Locate the cell with the specified text and output its (x, y) center coordinate. 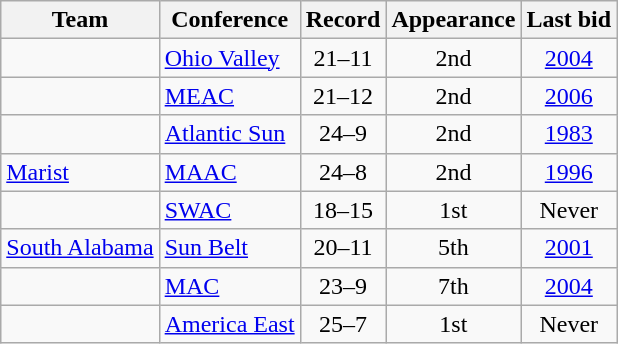
24–8 (343, 172)
Appearance (454, 20)
Conference (230, 20)
7th (454, 286)
MAC (230, 286)
25–7 (343, 324)
Last bid (569, 20)
Atlantic Sun (230, 134)
Marist (80, 172)
SWAC (230, 210)
Sun Belt (230, 248)
Ohio Valley (230, 58)
South Alabama (80, 248)
MAAC (230, 172)
America East (230, 324)
1983 (569, 134)
1996 (569, 172)
21–11 (343, 58)
21–12 (343, 96)
23–9 (343, 286)
MEAC (230, 96)
24–9 (343, 134)
2006 (569, 96)
5th (454, 248)
20–11 (343, 248)
2001 (569, 248)
Record (343, 20)
Team (80, 20)
18–15 (343, 210)
